From the cell containing the given text, extract its center point as [X, Y] coordinate. 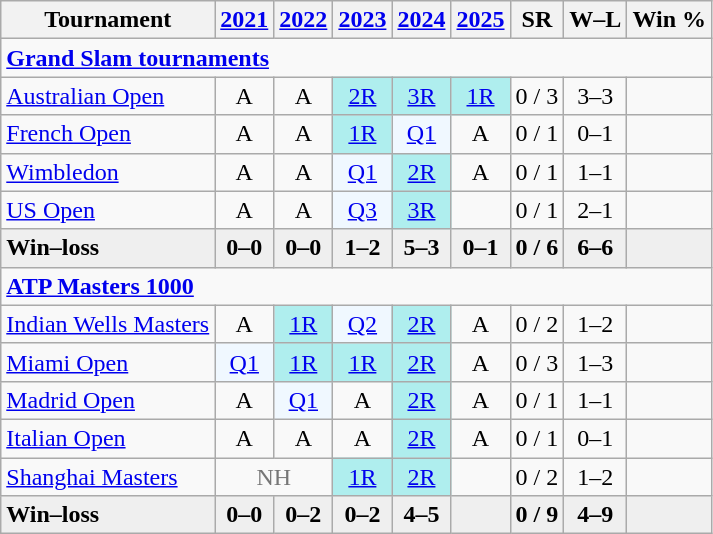
US Open [108, 210]
0 / 9 [537, 515]
2021 [244, 20]
6–6 [596, 248]
Indian Wells Masters [108, 324]
Australian Open [108, 96]
4–5 [422, 515]
Q2 [362, 324]
Italian Open [108, 438]
5–3 [422, 248]
Wimbledon [108, 172]
4–9 [596, 515]
1–3 [596, 362]
2024 [422, 20]
2023 [362, 20]
Madrid Open [108, 400]
Miami Open [108, 362]
Win % [670, 20]
Tournament [108, 20]
ATP Masters 1000 [356, 286]
2025 [480, 20]
NH [274, 477]
W–L [596, 20]
2022 [304, 20]
Grand Slam tournaments [356, 58]
Q3 [362, 210]
2–1 [596, 210]
SR [537, 20]
3–3 [596, 96]
0 / 6 [537, 248]
Shanghai Masters [108, 477]
French Open [108, 134]
